For the text-containing cell, return its midpoint in [x, y] coordinate format. 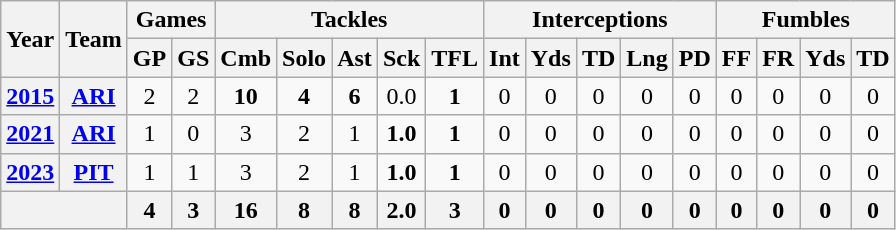
GP [149, 58]
2021 [30, 134]
FR [778, 58]
2023 [30, 172]
Ast [355, 58]
TFL [455, 58]
10 [246, 96]
FF [736, 58]
Cmb [246, 58]
Interceptions [600, 20]
Sck [401, 58]
Int [505, 58]
2015 [30, 96]
0.0 [401, 96]
Fumbles [806, 20]
Team [94, 39]
Year [30, 39]
Tackles [350, 20]
GS [194, 58]
Solo [304, 58]
PD [694, 58]
Games [170, 20]
16 [246, 210]
6 [355, 96]
2.0 [401, 210]
Lng [647, 58]
PIT [94, 172]
